Return (X, Y) of the center of cell containing provided text 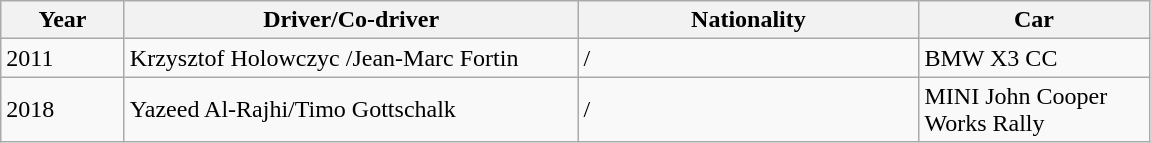
Driver/Co-driver (351, 20)
BMW X3 CC (1034, 58)
2011 (63, 58)
MINI John Cooper Works Rally (1034, 110)
2018 (63, 110)
Nationality (748, 20)
Krzysztof Holowczyc /Jean-Marc Fortin (351, 58)
Year (63, 20)
Car (1034, 20)
Yazeed Al-Rajhi/Timo Gottschalk (351, 110)
